Extract the (X, Y) coordinate from the center of the cell holding the provided text.  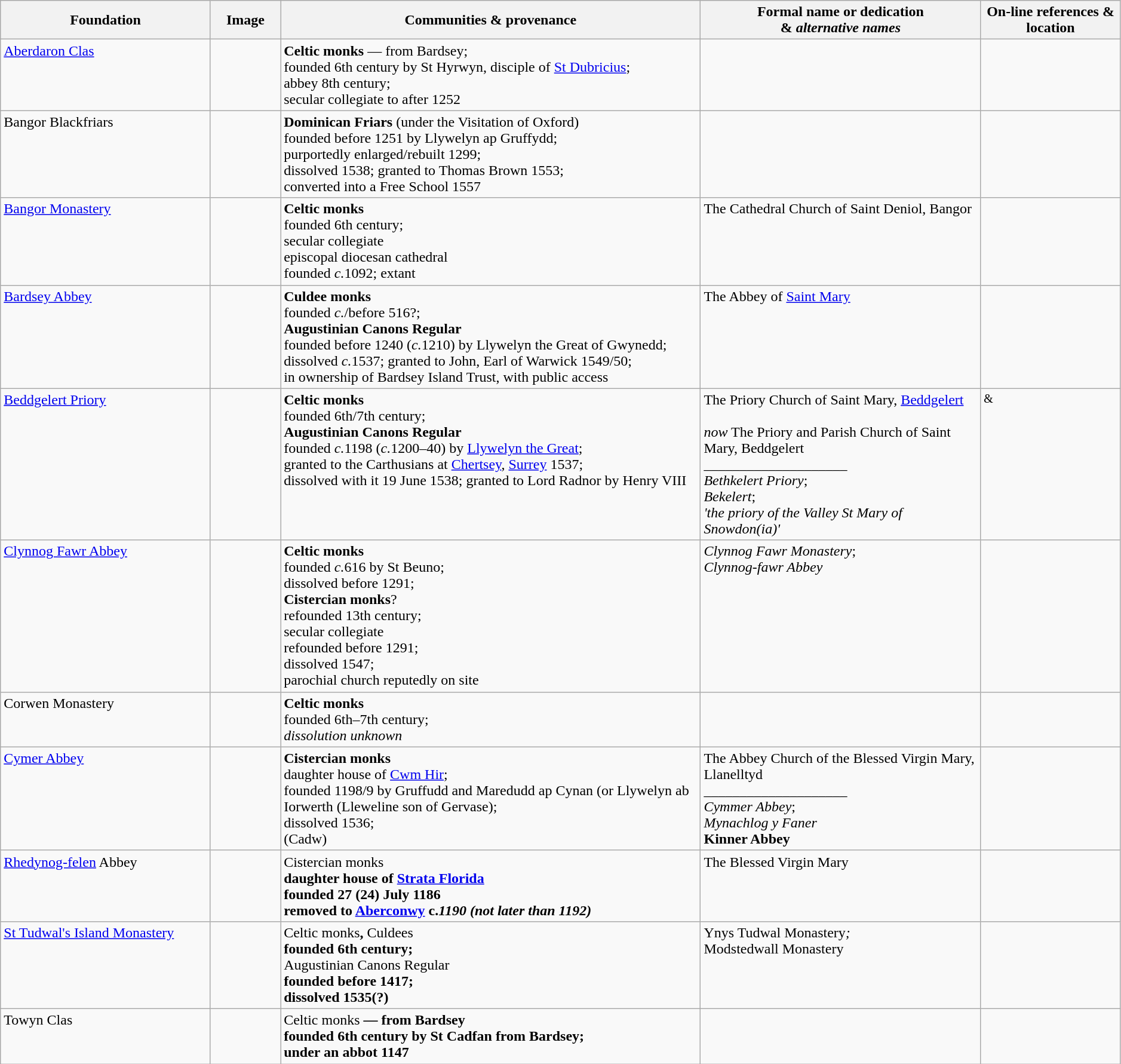
Beddgelert Priory (106, 464)
Cymer Abbey (106, 798)
Aberdaron Clas (106, 75)
The Blessed Virgin Mary (841, 885)
Celtic monks — from Bardseyfounded 6th century by St Cadfan from Bardsey;under an abbot 1147 (491, 1036)
Celtic monksfounded 6th century;secular collegiateepiscopal diocesan cathedralfounded c.1092; extant (491, 241)
Rhedynog-felen Abbey (106, 885)
Celtic monksfounded 6th–7th century;dissolution unknown (491, 719)
Ynys Tudwal Monastery;Modstedwall Monastery (841, 965)
Communities & provenance (491, 20)
Bangor Blackfriars (106, 154)
Clynnog Fawr Monastery;Clynnog-fawr Abbey (841, 616)
On-line references & location (1051, 20)
The Abbey Church of the Blessed Virgin Mary, Llanelltyd____________________Cymmer Abbey;Mynachlog y FanerKinner Abbey (841, 798)
Bangor Monastery (106, 241)
Image (245, 20)
Foundation (106, 20)
Cistercian monksdaughter house of Strata Floridafounded 27 (24) July 1186removed to Aberconwy c.1190 (not later than 1192) (491, 885)
Towyn Clas (106, 1036)
& (1051, 464)
Celtic monks — from Bardsey; founded 6th century by St Hyrwyn, disciple of St Dubricius;abbey 8th century;secular collegiate to after 1252 (491, 75)
Celtic monks, Culdeesfounded 6th century;Augustinian Canons Regularfounded before 1417;dissolved 1535(?) (491, 965)
Corwen Monastery (106, 719)
Clynnog Fawr Abbey (106, 616)
Formal name or dedication & alternative names (841, 20)
Bardsey Abbey (106, 337)
The Abbey of Saint Mary (841, 337)
St Tudwal's Island Monastery (106, 965)
The Cathedral Church of Saint Deniol, Bangor (841, 241)
